Capture the cell that displays the provided text and extract its [x, y] central coordinate. 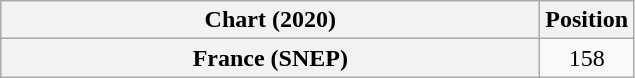
Position [587, 20]
France (SNEP) [270, 58]
Chart (2020) [270, 20]
158 [587, 58]
